Identify which cell holds the provided text, then report its [X, Y] central coordinate. 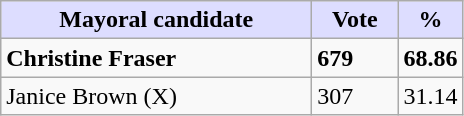
31.14 [430, 96]
Vote [355, 20]
Janice Brown (X) [156, 96]
% [430, 20]
68.86 [430, 58]
679 [355, 58]
307 [355, 96]
Christine Fraser [156, 58]
Mayoral candidate [156, 20]
